Scan for the cell matching the given text and deliver its (x, y) coordinate at center. 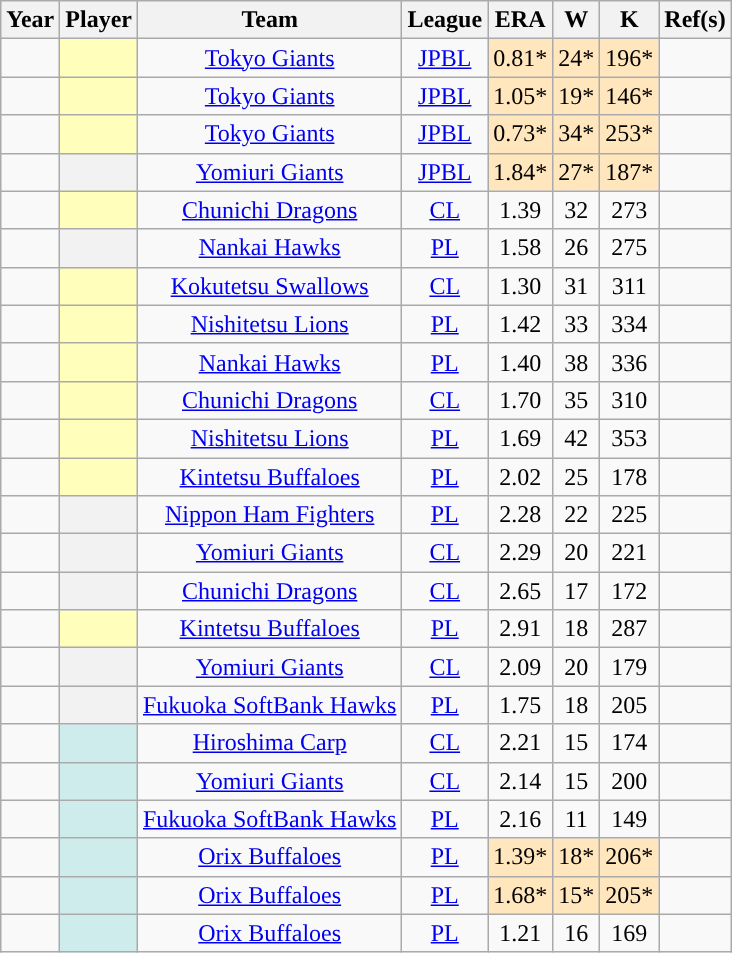
16 (576, 933)
31 (576, 286)
27* (576, 172)
221 (630, 553)
146* (630, 96)
35 (576, 400)
2.21 (520, 743)
24* (576, 58)
32 (576, 210)
1.69 (520, 438)
149 (630, 819)
275 (630, 248)
1.42 (520, 324)
Kokutetsu Swallows (269, 286)
1.58 (520, 248)
Nippon Ham Fighters (269, 515)
353 (630, 438)
42 (576, 438)
172 (630, 591)
1.70 (520, 400)
310 (630, 400)
1.40 (520, 362)
200 (630, 781)
2.29 (520, 553)
0.73* (520, 134)
26 (576, 248)
Team (269, 20)
11 (576, 819)
2.14 (520, 781)
169 (630, 933)
1.30 (520, 286)
2.09 (520, 667)
1.39* (520, 857)
Hiroshima Carp (269, 743)
19* (576, 96)
179 (630, 667)
2.91 (520, 629)
187* (630, 172)
205* (630, 895)
1.21 (520, 933)
25 (576, 477)
League (445, 20)
1.39 (520, 210)
2.65 (520, 591)
178 (630, 477)
311 (630, 286)
253* (630, 134)
0.81* (520, 58)
38 (576, 362)
273 (630, 210)
205 (630, 705)
1.68* (520, 895)
Year (30, 20)
15* (576, 895)
2.02 (520, 477)
336 (630, 362)
1.75 (520, 705)
17 (576, 591)
287 (630, 629)
33 (576, 324)
Player (99, 20)
K (630, 20)
225 (630, 515)
ERA (520, 20)
2.28 (520, 515)
22 (576, 515)
34* (576, 134)
Ref(s) (695, 20)
W (576, 20)
2.16 (520, 819)
18* (576, 857)
1.84* (520, 172)
206* (630, 857)
174 (630, 743)
334 (630, 324)
1.05* (520, 96)
196* (630, 58)
